Determine the (x, y) coordinate at the center of the cell enclosing the given text.  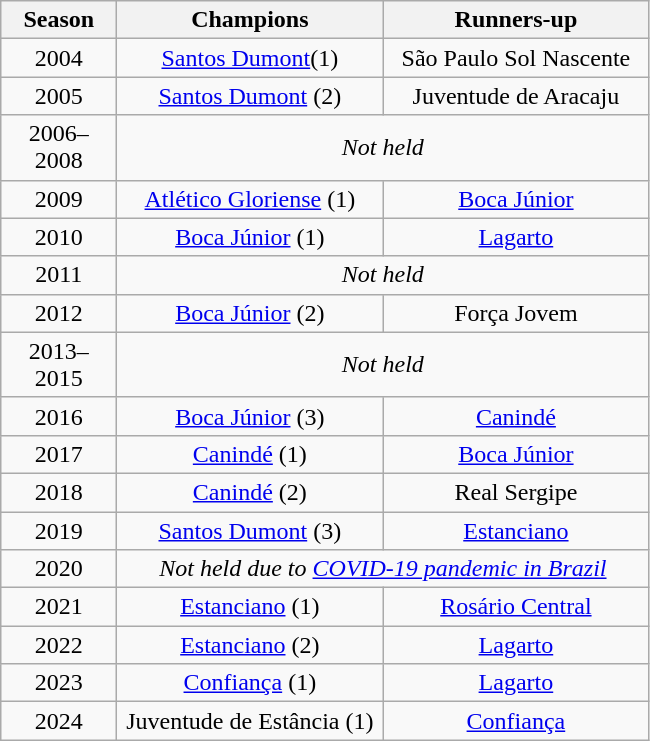
Canindé (516, 416)
Confiança (516, 721)
Santos Dumont(1) (250, 58)
2020 (59, 569)
2024 (59, 721)
Champions (250, 20)
2016 (59, 416)
2012 (59, 313)
Juventude de Aracaju (516, 96)
Canindé (2) (250, 492)
Rosário Central (516, 607)
São Paulo Sol Nascente (516, 58)
2010 (59, 237)
2022 (59, 645)
2004 (59, 58)
Atlético Gloriense (1) (250, 199)
Real Sergipe (516, 492)
Santos Dumont (3) (250, 531)
Boca Júnior (1) (250, 237)
Força Jovem (516, 313)
2018 (59, 492)
2009 (59, 199)
Juventude de Estância (1) (250, 721)
Boca Júnior (3) (250, 416)
Canindé (1) (250, 454)
2011 (59, 275)
Confiança (1) (250, 683)
2017 (59, 454)
Boca Júnior (2) (250, 313)
Season (59, 20)
2019 (59, 531)
Estanciano (516, 531)
Estanciano (2) (250, 645)
2006–2008 (59, 148)
2013–2015 (59, 364)
Not held due to COVID-19 pandemic in Brazil (383, 569)
Estanciano (1) (250, 607)
Santos Dumont (2) (250, 96)
Runners-up (516, 20)
2021 (59, 607)
2005 (59, 96)
2023 (59, 683)
